From the cell containing the given text, extract its center point as (X, Y) coordinate. 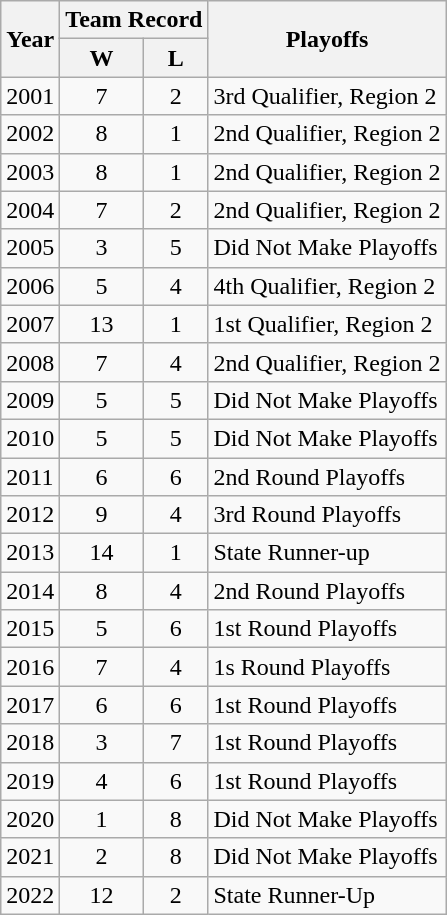
2011 (30, 477)
L (176, 58)
2001 (30, 96)
2005 (30, 248)
2018 (30, 743)
14 (102, 553)
Year (30, 39)
4th Qualifier, Region 2 (327, 286)
State Runner-Up (327, 895)
2009 (30, 400)
9 (102, 515)
2012 (30, 515)
2019 (30, 781)
13 (102, 324)
2016 (30, 667)
Team Record (134, 20)
2008 (30, 362)
3rd Round Playoffs (327, 515)
2003 (30, 172)
2004 (30, 210)
2022 (30, 895)
2020 (30, 819)
3rd Qualifier, Region 2 (327, 96)
2021 (30, 857)
2006 (30, 286)
1st Qualifier, Region 2 (327, 324)
2007 (30, 324)
2010 (30, 438)
12 (102, 895)
State Runner-up (327, 553)
W (102, 58)
1s Round Playoffs (327, 667)
2014 (30, 591)
Playoffs (327, 39)
2015 (30, 629)
2017 (30, 705)
2013 (30, 553)
2002 (30, 134)
